Provide the [X, Y] coordinate of the cell's center where the given text is located.  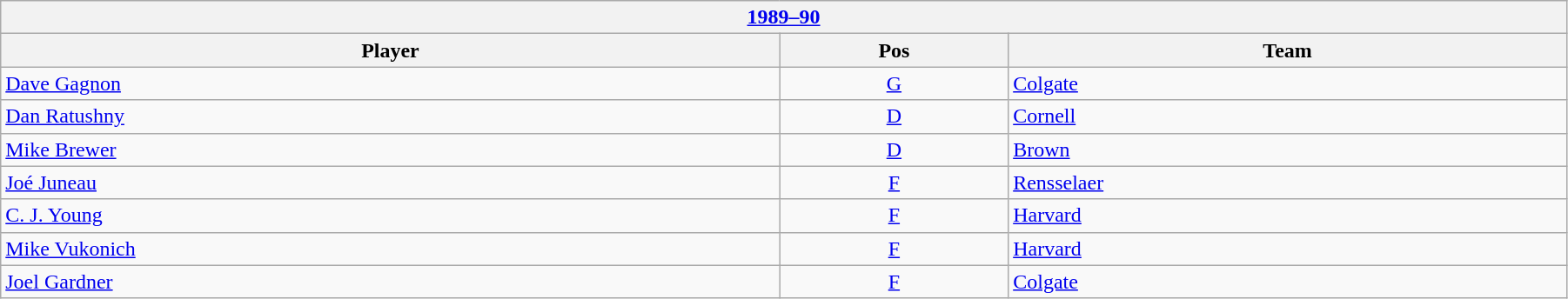
Joé Juneau [390, 183]
1989–90 [784, 17]
Mike Brewer [390, 149]
Rensselaer [1288, 183]
Brown [1288, 149]
G [895, 83]
Mike Vukonich [390, 249]
Dave Gagnon [390, 83]
Player [390, 50]
Dan Ratushny [390, 116]
Pos [895, 50]
C. J. Young [390, 216]
Team [1288, 50]
Cornell [1288, 116]
Joel Gardner [390, 282]
